Output the (x, y) coordinate of the center of the cell containing the given text.  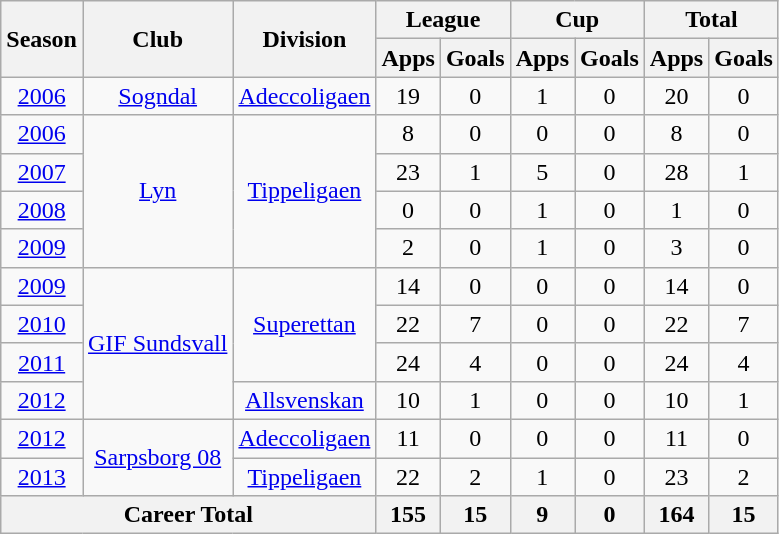
Career Total (188, 515)
Allsvenskan (304, 400)
Season (42, 39)
2008 (42, 210)
2011 (42, 362)
2007 (42, 172)
GIF Sundsvall (157, 343)
20 (676, 96)
9 (542, 515)
2010 (42, 324)
Sarpsborg 08 (157, 457)
Lyn (157, 191)
28 (676, 172)
Cup (577, 20)
2013 (42, 477)
Total (711, 20)
League (443, 20)
19 (408, 96)
155 (408, 515)
Sogndal (157, 96)
Division (304, 39)
Superettan (304, 324)
5 (542, 172)
164 (676, 515)
Club (157, 39)
3 (676, 248)
